Pinpoint the cell where the given text exists, returning its [x, y] midpoint coordinate. 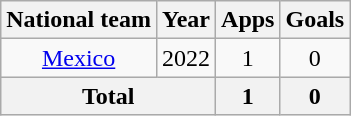
Mexico [79, 58]
Year [186, 20]
2022 [186, 58]
Apps [248, 20]
National team [79, 20]
Goals [315, 20]
Total [108, 96]
